Scan for the cell matching the given text and deliver its [x, y] coordinate at center. 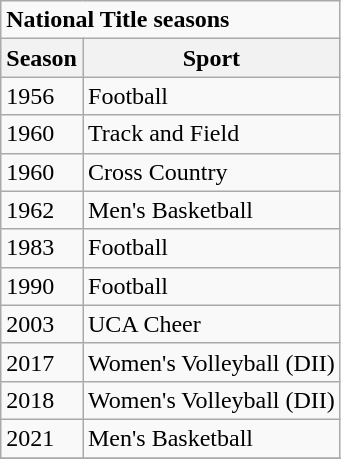
1962 [42, 210]
2003 [42, 324]
National Title seasons [171, 20]
2017 [42, 362]
2018 [42, 400]
Season [42, 58]
Sport [211, 58]
UCA Cheer [211, 324]
1990 [42, 286]
2021 [42, 438]
Track and Field [211, 134]
Cross Country [211, 172]
1983 [42, 248]
1956 [42, 96]
